Output the (x, y) coordinate of the center of the cell containing the given text.  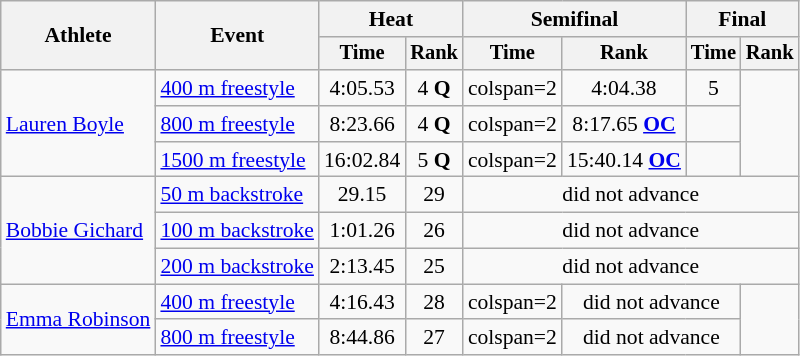
26 (434, 231)
50 m backstroke (237, 195)
28 (434, 302)
Heat (391, 19)
200 m backstroke (237, 267)
16:02.84 (362, 160)
5 Q (434, 160)
1500 m freestyle (237, 160)
15:40.14 OC (624, 160)
Lauren Boyle (78, 124)
Semifinal (574, 19)
Final (742, 19)
8:44.86 (362, 338)
1:01.26 (362, 231)
29 (434, 195)
27 (434, 338)
4:04.38 (624, 88)
8:17.65 OC (624, 124)
5 (714, 88)
4:16.43 (362, 302)
Event (237, 36)
Emma Robinson (78, 320)
2:13.45 (362, 267)
25 (434, 267)
100 m backstroke (237, 231)
Bobbie Gichard (78, 230)
4:05.53 (362, 88)
Athlete (78, 36)
8:23.66 (362, 124)
29.15 (362, 195)
